Extract the [X, Y] coordinate from the center of the cell holding the provided text.  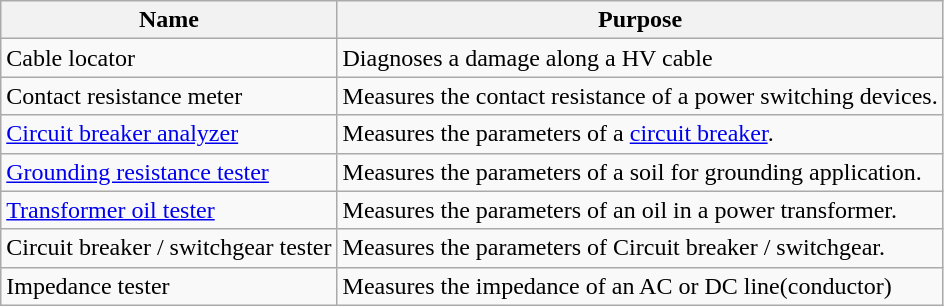
Measures the parameters of Circuit breaker / switchgear. [640, 248]
Circuit breaker analyzer [169, 134]
Transformer oil tester [169, 210]
Measures the impedance of an AC or DC line(conductor) [640, 286]
Purpose [640, 20]
Measures the parameters of a circuit breaker. [640, 134]
Measures the parameters of an oil in a power transformer. [640, 210]
Measures the contact resistance of a power switching devices. [640, 96]
Diagnoses a damage along a HV cable [640, 58]
Circuit breaker / switchgear tester [169, 248]
Grounding resistance tester [169, 172]
Impedance tester [169, 286]
Cable locator [169, 58]
Name [169, 20]
Measures the parameters of a soil for grounding application. [640, 172]
Contact resistance meter [169, 96]
